Provide the (x, y) coordinate of the cell's center where the given text is located.  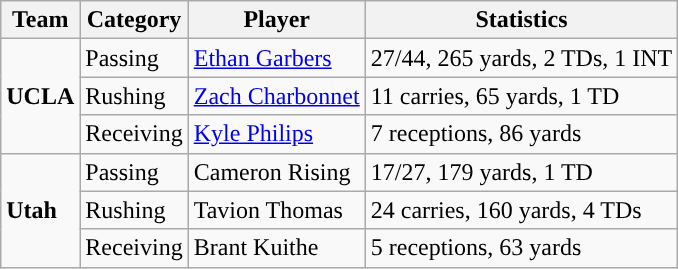
Statistics (522, 20)
5 receptions, 63 yards (522, 248)
Zach Charbonnet (276, 96)
24 carries, 160 yards, 4 TDs (522, 210)
Kyle Philips (276, 134)
17/27, 179 yards, 1 TD (522, 172)
Player (276, 20)
7 receptions, 86 yards (522, 134)
Brant Kuithe (276, 248)
27/44, 265 yards, 2 TDs, 1 INT (522, 58)
Utah (40, 210)
Cameron Rising (276, 172)
11 carries, 65 yards, 1 TD (522, 96)
Team (40, 20)
UCLA (40, 96)
Ethan Garbers (276, 58)
Category (134, 20)
Tavion Thomas (276, 210)
